Locate the cell with the specified text and output its [X, Y] center coordinate. 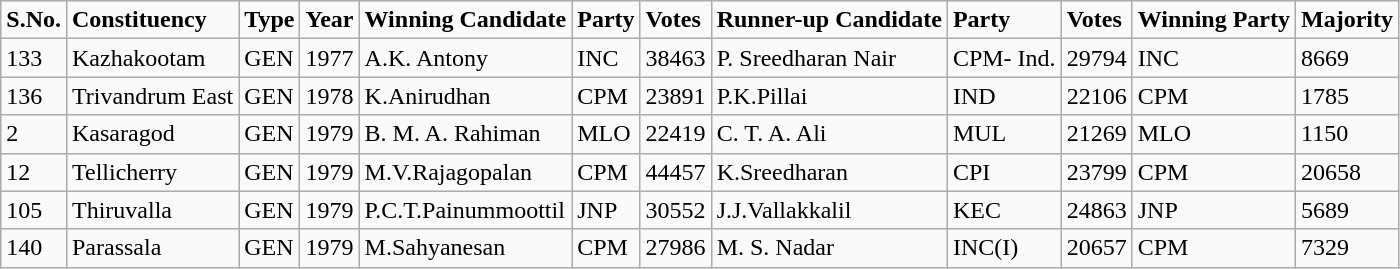
1977 [330, 58]
K.Anirudhan [466, 96]
CPI [1004, 172]
Kasaragod [152, 134]
2 [34, 134]
P. Sreedharan Nair [829, 58]
J.J.Vallakkalil [829, 210]
Majority [1346, 20]
29794 [1096, 58]
P.C.T.Painummoottil [466, 210]
20658 [1346, 172]
KEC [1004, 210]
1978 [330, 96]
C. T. A. Ali [829, 134]
38463 [676, 58]
Type [270, 20]
30552 [676, 210]
Thiruvalla [152, 210]
Parassala [152, 248]
INC(I) [1004, 248]
IND [1004, 96]
M.V.Rajagopalan [466, 172]
Winning Party [1214, 20]
Runner-up Candidate [829, 20]
K.Sreedharan [829, 172]
1150 [1346, 134]
M. S. Nadar [829, 248]
8669 [1346, 58]
Winning Candidate [466, 20]
Constituency [152, 20]
Year [330, 20]
21269 [1096, 134]
23891 [676, 96]
5689 [1346, 210]
44457 [676, 172]
24863 [1096, 210]
23799 [1096, 172]
12 [34, 172]
MUL [1004, 134]
27986 [676, 248]
Trivandrum East [152, 96]
140 [34, 248]
7329 [1346, 248]
M.Sahyanesan [466, 248]
CPM- Ind. [1004, 58]
Kazhakootam [152, 58]
B. M. A. Rahiman [466, 134]
P.K.Pillai [829, 96]
20657 [1096, 248]
A.K. Antony [466, 58]
22106 [1096, 96]
105 [34, 210]
Tellicherry [152, 172]
S.No. [34, 20]
1785 [1346, 96]
22419 [676, 134]
136 [34, 96]
133 [34, 58]
